Detect which cell encompasses the target text, then output its [X, Y] center coordinate. 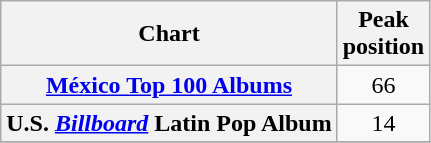
Peakposition [383, 34]
U.S. Billboard Latin Pop Album [169, 123]
Chart [169, 34]
66 [383, 85]
México Top 100 Albums [169, 85]
14 [383, 123]
